Capture the cell that displays the provided text and extract its (x, y) central coordinate. 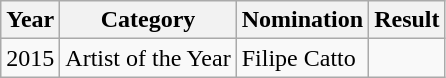
Nomination (302, 20)
Filipe Catto (302, 58)
Artist of the Year (148, 58)
2015 (30, 58)
Result (407, 20)
Category (148, 20)
Year (30, 20)
